Identify which cell holds the provided text, then report its [x, y] central coordinate. 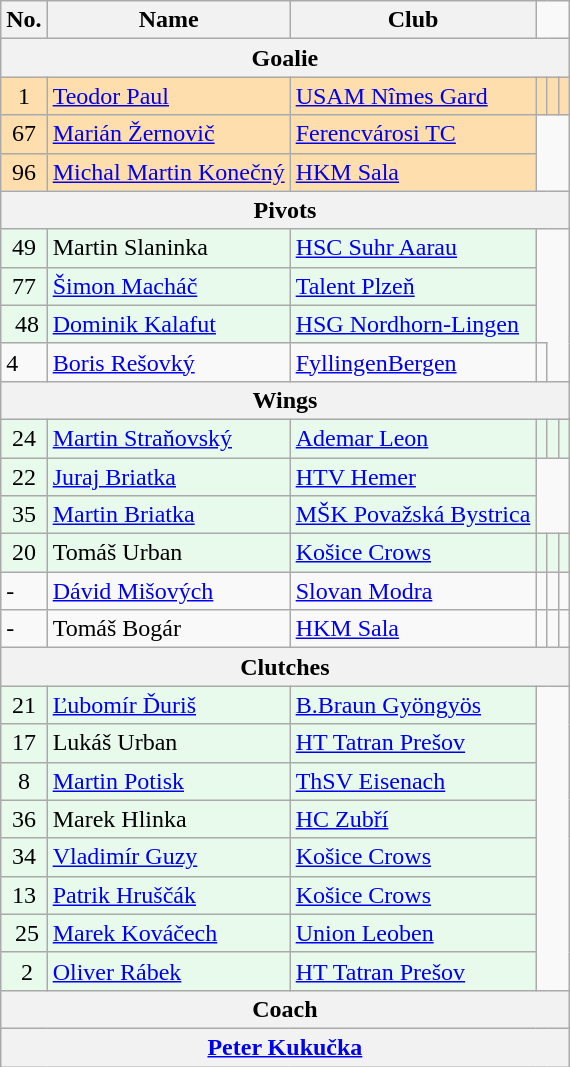
67 [24, 134]
77 [24, 286]
Marek Kováčech [168, 933]
20 [24, 553]
Ferencvárosi TC [413, 134]
Martin Potisk [168, 781]
Union Leoben [413, 933]
Wings [285, 400]
35 [24, 515]
4 [24, 362]
Name [168, 20]
Oliver Rábek [168, 971]
Tomáš Urban [168, 553]
13 [24, 895]
48 [24, 324]
Dominik Kalafut [168, 324]
HSG Nordhorn-Lingen [413, 324]
Pivots [285, 210]
25 [24, 933]
Talent Plzeň [413, 286]
Ademar Leon [413, 438]
Vladimír Guzy [168, 857]
8 [24, 781]
Teodor Paul [168, 96]
Martin Briatka [168, 515]
Slovan Modra [413, 591]
36 [24, 819]
HC Zubří [413, 819]
Club [413, 20]
FyllingenBergen [413, 362]
Martin Slaninka [168, 248]
Dávid Mišových [168, 591]
Ľubomír Ďuriš [168, 705]
Goalie [285, 58]
Lukáš Urban [168, 743]
HTV Hemer [413, 477]
Michal Martin Konečný [168, 172]
34 [24, 857]
Tomáš Bogár [168, 629]
Patrik Hruščák [168, 895]
Juraj Briatka [168, 477]
96 [24, 172]
Coach [285, 1009]
No. [24, 20]
Martin Straňovský [168, 438]
1 [24, 96]
24 [24, 438]
Marek Hlinka [168, 819]
ThSV Eisenach [413, 781]
2 [24, 971]
USAM Nîmes Gard [413, 96]
MŠK Považská Bystrica [413, 515]
Peter Kukučka [285, 1047]
17 [24, 743]
49 [24, 248]
HSC Suhr Aarau [413, 248]
Šimon Macháč [168, 286]
Clutches [285, 667]
22 [24, 477]
B.Braun Gyöngyös [413, 705]
Marián Žernovič [168, 134]
21 [24, 705]
Boris Rešovký [168, 362]
